From the cell containing the given text, extract its center point as (x, y) coordinate. 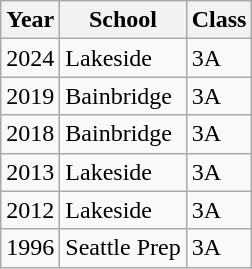
Class (219, 20)
2019 (30, 96)
2024 (30, 58)
1996 (30, 248)
Seattle Prep (123, 248)
2018 (30, 134)
2013 (30, 172)
Year (30, 20)
2012 (30, 210)
School (123, 20)
